Pinpoint the cell where the given text exists, returning its [X, Y] midpoint coordinate. 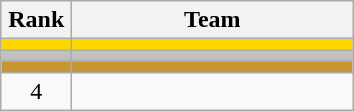
Team [212, 20]
4 [36, 91]
Rank [36, 20]
